Return (x, y) of the center of cell containing provided text 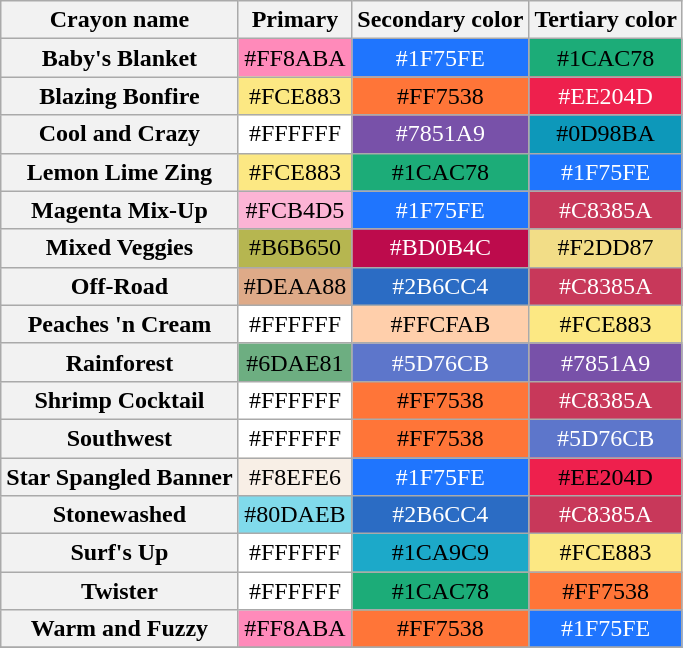
#80DAEB (295, 515)
#B6B650 (295, 248)
Shrimp Cocktail (120, 400)
Stonewashed (120, 515)
Twister (120, 591)
#FCB4D5 (295, 210)
Blazing Bonfire (120, 96)
Peaches 'n Cream (120, 324)
Baby's Blanket (120, 58)
Star Spangled Banner (120, 477)
Tertiary color (606, 20)
#6DAE81 (295, 362)
#1CA9C9 (440, 553)
#F2DD87 (606, 248)
Primary (295, 20)
Crayon name (120, 20)
#DEAA88 (295, 286)
#FFCFAB (440, 324)
#F8EFE6 (295, 477)
Off-Road (120, 286)
#0D98BA (606, 134)
Magenta Mix-Up (120, 210)
Mixed Veggies (120, 248)
Southwest (120, 438)
Rainforest (120, 362)
Surf's Up (120, 553)
#BD0B4C (440, 248)
Warm and Fuzzy (120, 629)
Lemon Lime Zing (120, 172)
Cool and Crazy (120, 134)
Secondary color (440, 20)
